Locate the cell with the specified text and output its [x, y] center coordinate. 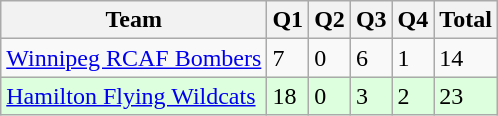
7 [288, 58]
Q2 [330, 20]
Hamilton Flying Wildcats [134, 96]
18 [288, 96]
1 [413, 58]
Q1 [288, 20]
Total [466, 20]
Q3 [371, 20]
23 [466, 96]
6 [371, 58]
3 [371, 96]
Q4 [413, 20]
Winnipeg RCAF Bombers [134, 58]
Team [134, 20]
14 [466, 58]
2 [413, 96]
